Return the [x, y] coordinate for the center point of the cell that contains the specified text.  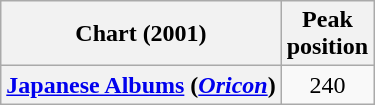
240 [327, 85]
Japanese Albums (Oricon) [141, 85]
Peakposition [327, 34]
Chart (2001) [141, 34]
